Provide the [X, Y] coordinate of the cell's center where the given text is located.  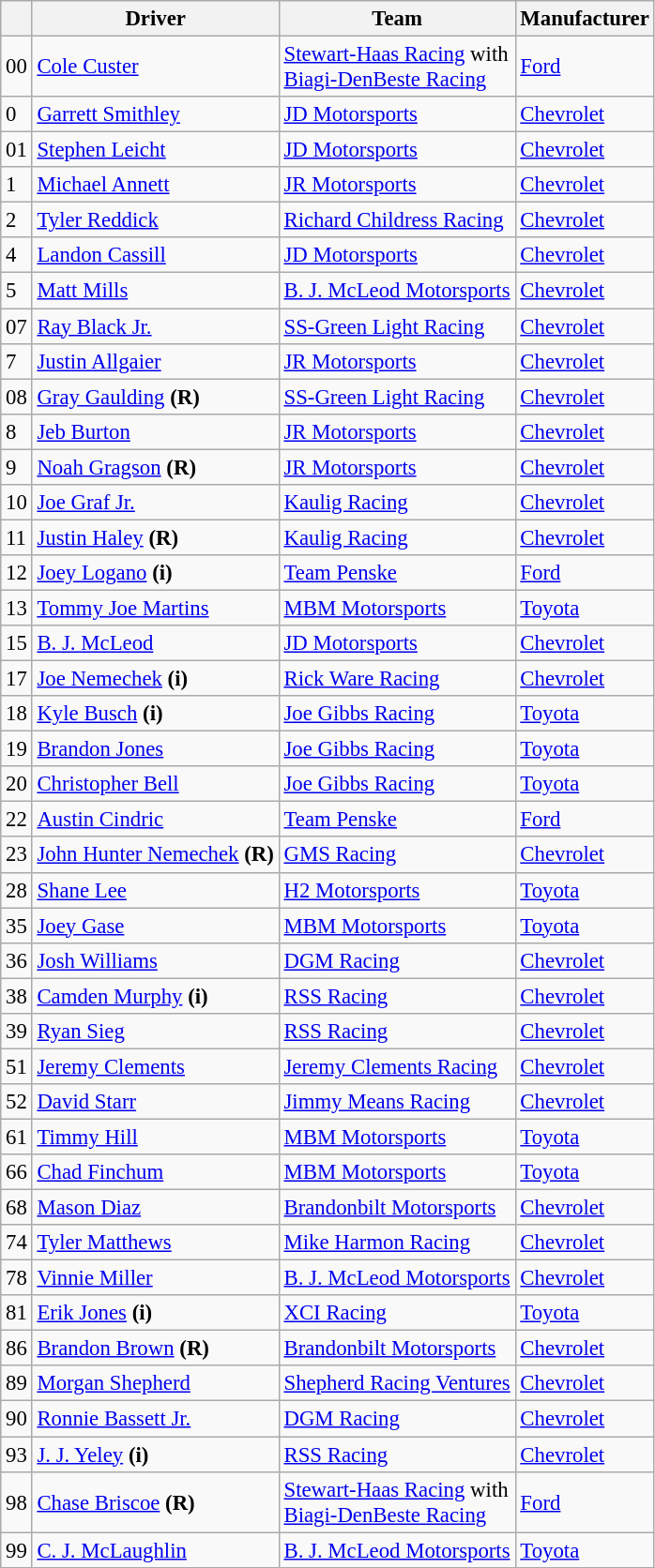
B. J. McLeod [156, 643]
1 [17, 185]
Michael Annett [156, 185]
Camden Murphy (i) [156, 996]
61 [17, 1137]
Christopher Bell [156, 784]
Jimmy Means Racing [397, 1102]
Noah Gragson (R) [156, 467]
86 [17, 1349]
H2 Motorsports [397, 890]
Justin Allgaier [156, 361]
Shepherd Racing Ventures [397, 1383]
28 [17, 890]
Ryan Sieg [156, 1032]
12 [17, 573]
Cole Custer [156, 68]
74 [17, 1243]
98 [17, 1502]
C. J. McLaughlin [156, 1550]
08 [17, 397]
Mike Harmon Racing [397, 1243]
66 [17, 1172]
Team [397, 19]
Joey Logano (i) [156, 573]
23 [17, 855]
Chad Finchum [156, 1172]
15 [17, 643]
2 [17, 220]
Tommy Joe Martins [156, 608]
John Hunter Nemechek (R) [156, 855]
Josh Williams [156, 960]
93 [17, 1455]
Joe Nemechek (i) [156, 679]
81 [17, 1313]
36 [17, 960]
Jeb Burton [156, 431]
Tyler Matthews [156, 1243]
Justin Haley (R) [156, 537]
Mason Diaz [156, 1208]
Ronnie Bassett Jr. [156, 1419]
10 [17, 503]
38 [17, 996]
Timmy Hill [156, 1137]
David Starr [156, 1102]
90 [17, 1419]
Jeremy Clements [156, 1066]
Vinnie Miller [156, 1278]
89 [17, 1383]
Morgan Shepherd [156, 1383]
Rick Ware Racing [397, 679]
9 [17, 467]
7 [17, 361]
J. J. Yeley (i) [156, 1455]
52 [17, 1102]
68 [17, 1208]
Brandon Jones [156, 749]
78 [17, 1278]
Austin Cindric [156, 820]
Shane Lee [156, 890]
8 [17, 431]
13 [17, 608]
Garrett Smithley [156, 114]
GMS Racing [397, 855]
Chase Briscoe (R) [156, 1502]
Kyle Busch (i) [156, 714]
XCI Racing [397, 1313]
39 [17, 1032]
20 [17, 784]
17 [17, 679]
Joe Graf Jr. [156, 503]
51 [17, 1066]
Ray Black Jr. [156, 326]
0 [17, 114]
Stephen Leicht [156, 150]
Brandon Brown (R) [156, 1349]
Landon Cassill [156, 256]
Jeremy Clements Racing [397, 1066]
35 [17, 926]
19 [17, 749]
11 [17, 537]
99 [17, 1550]
5 [17, 291]
Joey Gase [156, 926]
Tyler Reddick [156, 220]
Erik Jones (i) [156, 1313]
00 [17, 68]
07 [17, 326]
01 [17, 150]
Matt Mills [156, 291]
Manufacturer [585, 19]
Gray Gaulding (R) [156, 397]
Richard Childress Racing [397, 220]
18 [17, 714]
4 [17, 256]
22 [17, 820]
Driver [156, 19]
